Extract the (x, y) coordinate from the center of the cell holding the provided text.  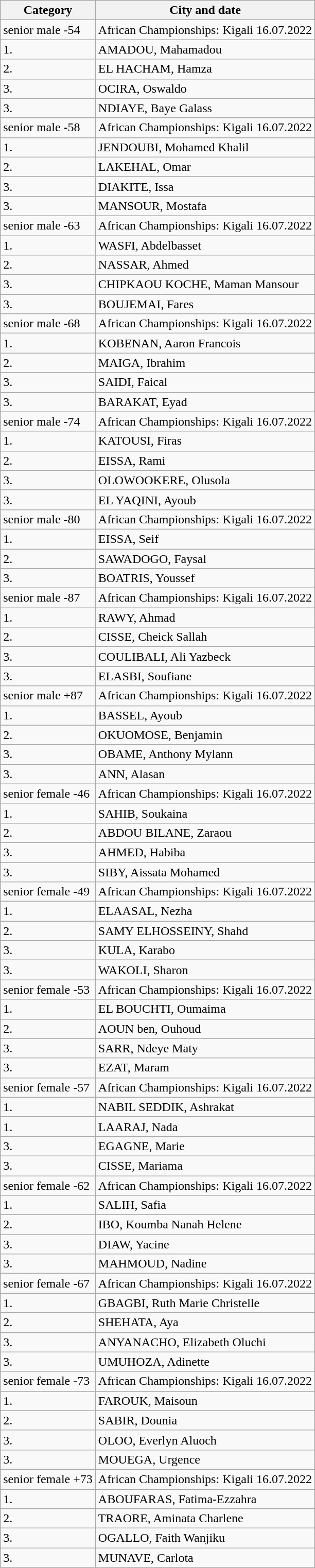
senior male -80 (48, 519)
MAHMOUD, Nadine (205, 1264)
senior female -57 (48, 1087)
SIBY, Aissata Mohamed (205, 872)
FAROUK, Maisoun (205, 1401)
senior male -58 (48, 128)
LAARAJ, Nada (205, 1126)
IBO, Koumba Nanah Helene (205, 1225)
WAKOLI, Sharon (205, 970)
senior female -53 (48, 990)
OBAME, Anthony Mylann (205, 754)
DIAKITE, Issa (205, 186)
SALIH, Safia (205, 1205)
MAIGA, Ibrahim (205, 363)
SAIDI, Faical (205, 382)
EL YAQINI, Ayoub (205, 500)
EZAT, Maram (205, 1068)
TRAORE, Aminata Charlene (205, 1519)
MOUEGA, Urgence (205, 1459)
CHIPKAOU KOCHE, Maman Mansour (205, 285)
CISSE, Mariama (205, 1166)
WASFI, Abdelbasset (205, 245)
senior male +87 (48, 696)
senior male -74 (48, 421)
Category (48, 10)
EISSA, Rami (205, 461)
NDIAYE, Baye Galass (205, 108)
AHMED, Habiba (205, 852)
GBAGBI, Ruth Marie Christelle (205, 1303)
AMADOU, Mahamadou (205, 49)
senior female -49 (48, 892)
UMUHOZA, Adinette (205, 1362)
AOUN ben, Ouhoud (205, 1029)
OKUOMOSE, Benjamin (205, 735)
OGALLO, Faith Wanjiku (205, 1538)
ABDOU BILANE, Zaraou (205, 833)
senior male -63 (48, 225)
MUNAVE, Carlota (205, 1558)
SHEHATA, Aya (205, 1323)
EL BOUCHTI, Oumaima (205, 1009)
BOUJEMAI, Fares (205, 304)
OCIRA, Oswaldo (205, 89)
MANSOUR, Mostafa (205, 206)
DIAW, Yacine (205, 1244)
EISSA, Seif (205, 539)
SAWADOGO, Faysal (205, 558)
SAHIB, Soukaina (205, 813)
senior female -46 (48, 794)
CISSE, Cheick Sallah (205, 637)
SAMY ELHOSSEINY, Shahd (205, 931)
ABOUFARAS, Fatima-Ezzahra (205, 1499)
KULA, Karabo (205, 950)
senior male -54 (48, 30)
NASSAR, Ahmed (205, 265)
OLOWOOKERE, Olusola (205, 480)
BASSEL, Ayoub (205, 715)
senior female -62 (48, 1185)
ANYANACHO, Elizabeth Oluchi (205, 1342)
KOBENAN, Aaron Francois (205, 343)
senior male -68 (48, 324)
JENDOUBI, Mohamed Khalil (205, 147)
NABIL SEDDIK, Ashrakat (205, 1107)
senior male -87 (48, 598)
senior female +73 (48, 1479)
ELAASAL, Nezha (205, 911)
EL HACHAM, Hamza (205, 69)
City and date (205, 10)
ELASBI, Soufiane (205, 676)
COULIBALI, Ali Yazbeck (205, 657)
BOATRIS, Youssef (205, 578)
SARR, Ndeye Maty (205, 1048)
ANN, Alasan (205, 774)
senior female -73 (48, 1381)
KATOUSI, Firas (205, 441)
OLOO, Everlyn Aluoch (205, 1440)
LAKEHAL, Omar (205, 167)
SABIR, Dounia (205, 1420)
BARAKAT, Eyad (205, 402)
RAWY, Ahmad (205, 618)
EGAGNE, Marie (205, 1146)
senior female -67 (48, 1283)
